For the text-containing cell, return its midpoint in [x, y] coordinate format. 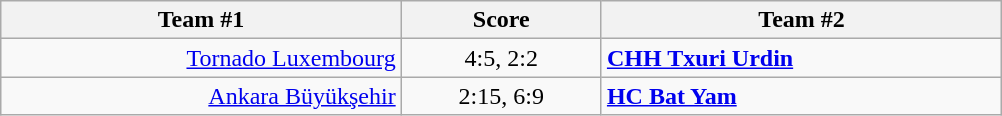
Tornado Luxembourg [201, 58]
HC Bat Yam [801, 96]
Ankara Büyükşehir [201, 96]
Team #1 [201, 20]
CHH Txuri Urdin [801, 58]
2:15, 6:9 [501, 96]
Score [501, 20]
4:5, 2:2 [501, 58]
Team #2 [801, 20]
